Pinpoint the cell where the given text exists, returning its (X, Y) midpoint coordinate. 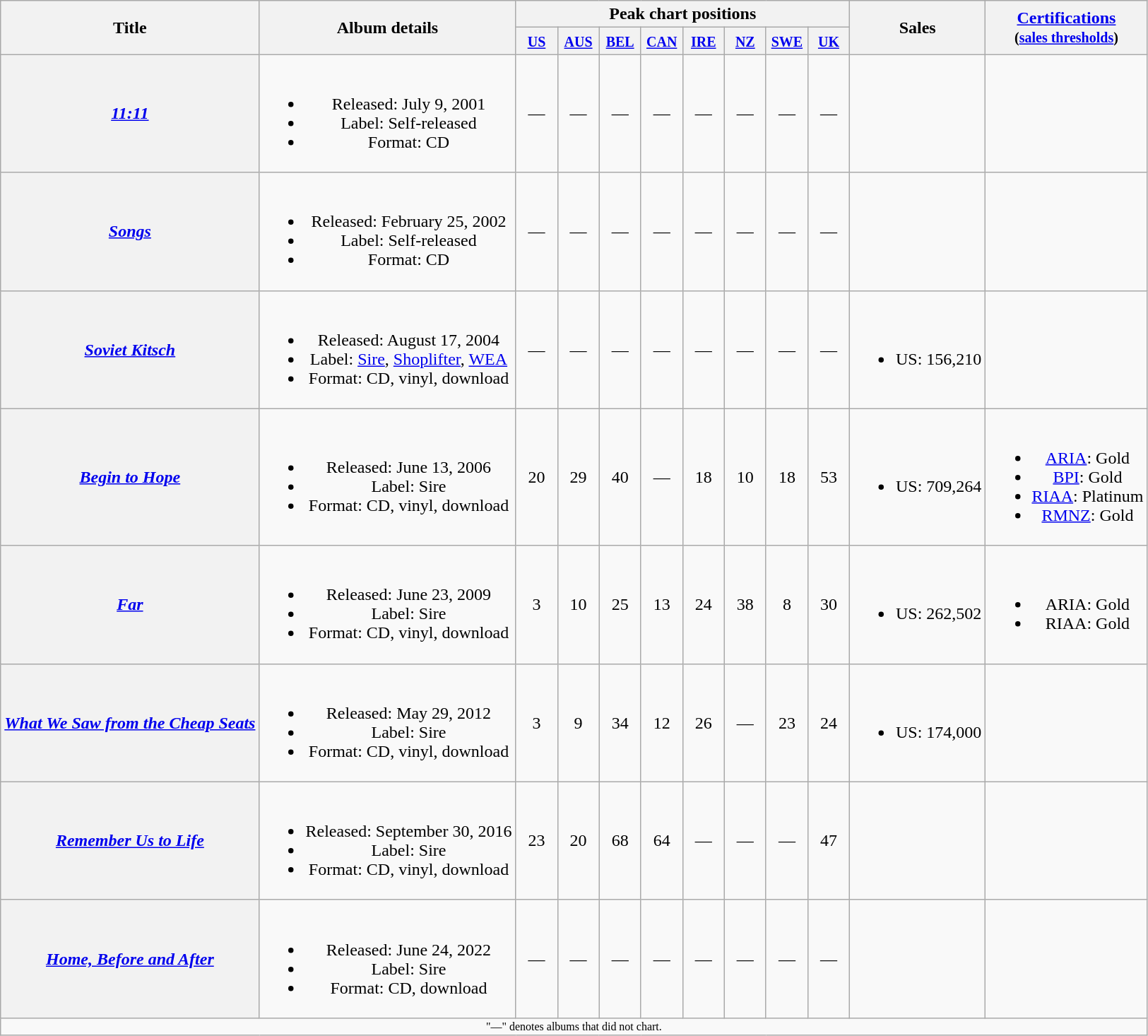
Released: August 17, 2004Label: Sire, Shoplifter, WEAFormat: CD, vinyl, download (387, 349)
Released: July 9, 2001Label: Self-releasedFormat: CD (387, 113)
Sales (917, 28)
SWE (787, 41)
Certifications(sales thresholds) (1067, 28)
40 (620, 477)
25 (620, 605)
11:11 (130, 113)
ARIA: GoldBPI: GoldRIAA: PlatinumRMNZ: Gold (1067, 477)
47 (828, 841)
Released: February 25, 2002Label: Self-releasedFormat: CD (387, 232)
What We Saw from the Cheap Seats (130, 722)
AUS (578, 41)
29 (578, 477)
Songs (130, 232)
US: 174,000 (917, 722)
Begin to Hope (130, 477)
Title (130, 28)
IRE (704, 41)
"—" denotes albums that did not chart. (574, 1026)
Released: May 29, 2012Label: SireFormat: CD, vinyl, download (387, 722)
38 (745, 605)
8 (787, 605)
ARIA: GoldRIAA: Gold (1067, 605)
34 (620, 722)
CAN (661, 41)
Released: June 23, 2009Label: SireFormat: CD, vinyl, download (387, 605)
US: 156,210 (917, 349)
Remember Us to Life (130, 841)
Far (130, 605)
US (537, 41)
Soviet Kitsch (130, 349)
NZ (745, 41)
UK (828, 41)
Home, Before and After (130, 958)
26 (704, 722)
US: 262,502 (917, 605)
30 (828, 605)
BEL (620, 41)
12 (661, 722)
64 (661, 841)
Released: June 13, 2006Label: SireFormat: CD, vinyl, download (387, 477)
Released: September 30, 2016Label: SireFormat: CD, vinyl, download (387, 841)
Peak chart positions (682, 14)
9 (578, 722)
Released: June 24, 2022Label: SireFormat: CD, download (387, 958)
Album details (387, 28)
US: 709,264 (917, 477)
53 (828, 477)
68 (620, 841)
13 (661, 605)
